Determine the [X, Y] coordinate at the center of the cell enclosing the given text.  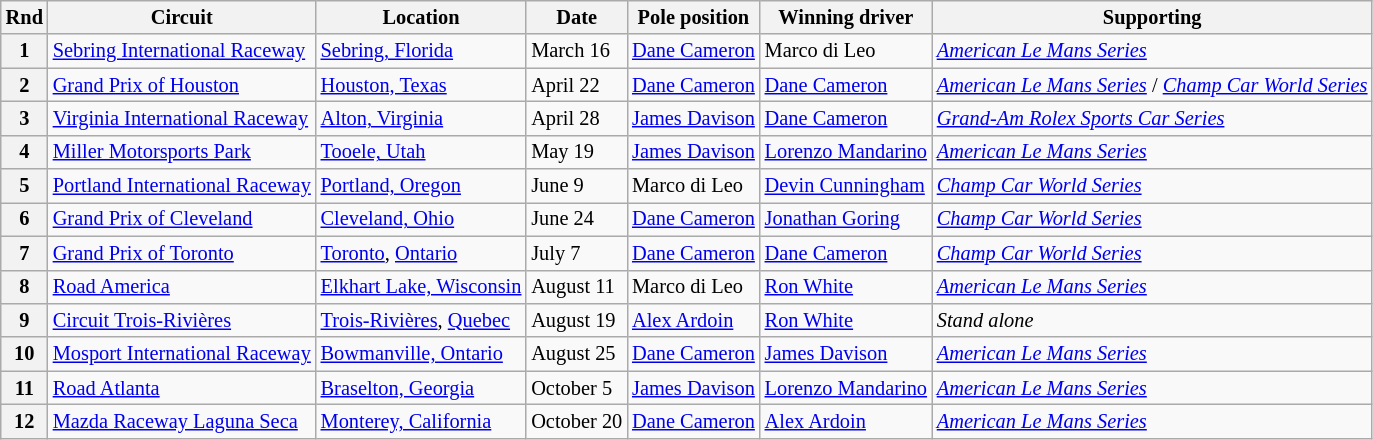
Braselton, Georgia [422, 388]
Winning driver [846, 17]
August 19 [576, 320]
Road America [182, 287]
June 24 [576, 219]
Alton, Virginia [422, 118]
Grand Prix of Houston [182, 85]
April 28 [576, 118]
Pole position [694, 17]
August 11 [576, 287]
Circuit Trois-Rivières [182, 320]
Trois-Rivières, Quebec [422, 320]
1 [24, 51]
9 [24, 320]
7 [24, 253]
July 7 [576, 253]
May 19 [576, 152]
April 22 [576, 85]
8 [24, 287]
Location [422, 17]
Monterey, California [422, 421]
10 [24, 354]
Jonathan Goring [846, 219]
Date [576, 17]
12 [24, 421]
Miller Motorsports Park [182, 152]
Grand-Am Rolex Sports Car Series [1152, 118]
Supporting [1152, 17]
2 [24, 85]
Grand Prix of Toronto [182, 253]
American Le Mans Series / Champ Car World Series [1152, 85]
5 [24, 186]
Houston, Texas [422, 85]
Virginia International Raceway [182, 118]
October 5 [576, 388]
Portland, Oregon [422, 186]
3 [24, 118]
Mazda Raceway Laguna Seca [182, 421]
11 [24, 388]
October 20 [576, 421]
Circuit [182, 17]
6 [24, 219]
Devin Cunningham [846, 186]
4 [24, 152]
Elkhart Lake, Wisconsin [422, 287]
Cleveland, Ohio [422, 219]
June 9 [576, 186]
August 25 [576, 354]
Bowmanville, Ontario [422, 354]
Sebring International Raceway [182, 51]
Mosport International Raceway [182, 354]
March 16 [576, 51]
Grand Prix of Cleveland [182, 219]
Road Atlanta [182, 388]
Portland International Raceway [182, 186]
Sebring, Florida [422, 51]
Tooele, Utah [422, 152]
Toronto, Ontario [422, 253]
Stand alone [1152, 320]
Rnd [24, 17]
